Scan for the cell matching the given text and deliver its [x, y] coordinate at center. 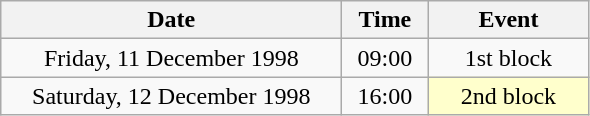
2nd block [508, 96]
09:00 [385, 58]
16:00 [385, 96]
Time [385, 20]
Date [172, 20]
Saturday, 12 December 1998 [172, 96]
Friday, 11 December 1998 [172, 58]
1st block [508, 58]
Event [508, 20]
